Scan for the cell matching the given text and deliver its [x, y] coordinate at center. 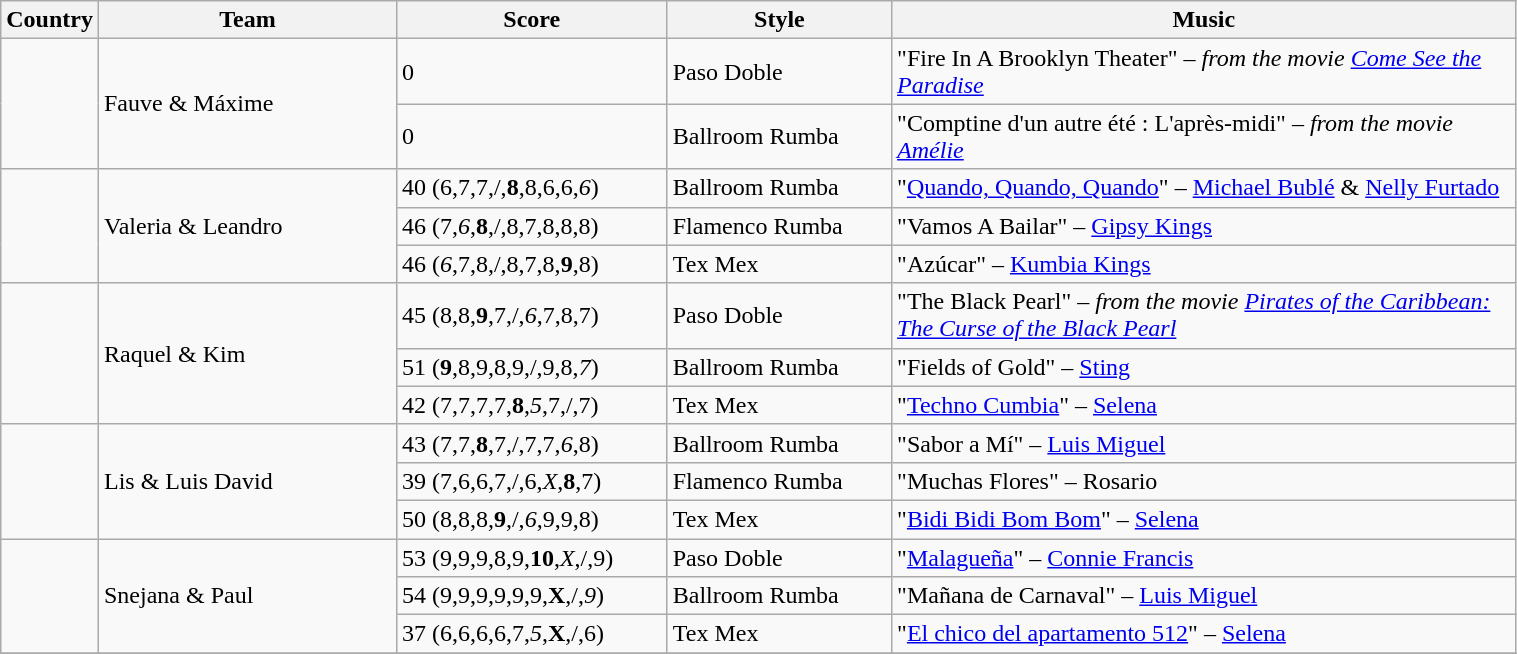
39 (7,6,6,7,/,6,X,8,7) [532, 481]
"Bidi Bidi Bom Bom" – Selena [1204, 519]
"Malagueña" – Connie Francis [1204, 557]
"Sabor a Mí" – Luis Miguel [1204, 443]
"Fire In A Brooklyn Theater" – from the movie Come See the Paradise [1204, 72]
50 (8,8,8,9,/,6,9,9,8) [532, 519]
42 (7,7,7,7,8,5,7,/,7) [532, 405]
Valeria & Leandro [247, 226]
"Mañana de Carnaval" – Luis Miguel [1204, 596]
Lis & Luis David [247, 481]
54 (9,9,9,9,9,9,X,/,9) [532, 596]
51 (9,8,9,8,9,/,9,8,7) [532, 367]
"The Black Pearl" – from the movie Pirates of the Caribbean: The Curse of the Black Pearl [1204, 316]
"El chico del apartamento 512" – Selena [1204, 634]
"Fields of Gold" – Sting [1204, 367]
Country [50, 20]
46 (6,7,8,/,8,7,8,9,8) [532, 264]
Snejana & Paul [247, 595]
Style [779, 20]
43 (7,7,8,7,/,7,7,6,8) [532, 443]
45 (8,8,9,7,/,6,7,8,7) [532, 316]
46 (7,6,8,/,8,7,8,8,8) [532, 226]
"Vamos A Bailar" – Gipsy Kings [1204, 226]
Raquel & Kim [247, 354]
"Comptine d'un autre été : L'après-midi" – from the movie Amélie [1204, 136]
Team [247, 20]
"Techno Cumbia" – Selena [1204, 405]
Score [532, 20]
Fauve & Máxime [247, 104]
40 (6,7,7,/,8,8,6,6,6) [532, 188]
"Azúcar" – Kumbia Kings [1204, 264]
53 (9,9,9,8,9,10,X,/,9) [532, 557]
37 (6,6,6,6,7,5,X,/,6) [532, 634]
"Quando, Quando, Quando" – Michael Bublé & Nelly Furtado [1204, 188]
"Muchas Flores" – Rosario [1204, 481]
Music [1204, 20]
